For the text-containing cell, return its midpoint in (X, Y) coordinate format. 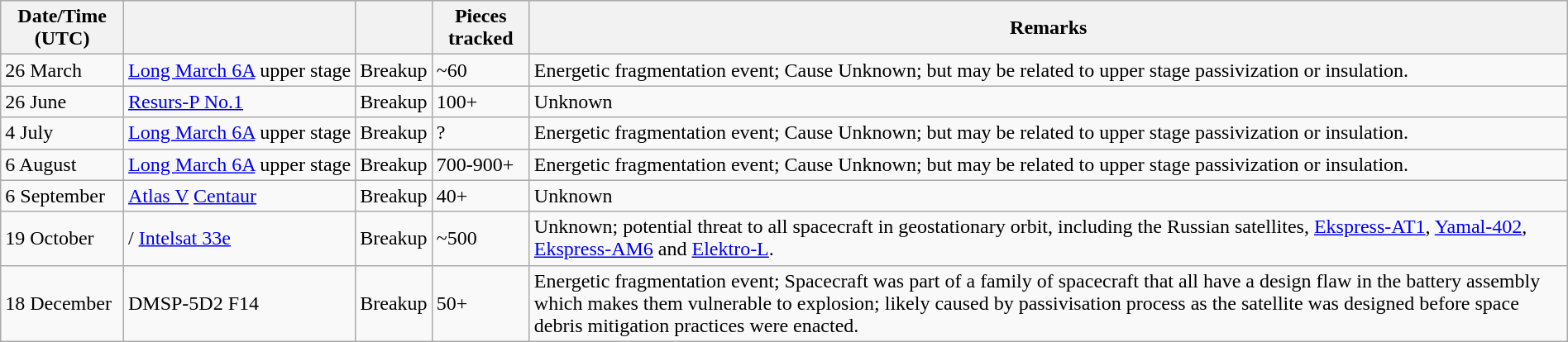
50+ (480, 303)
19 October (63, 238)
Date/Time (UTC) (63, 28)
~500 (480, 238)
~60 (480, 70)
18 December (63, 303)
6 September (63, 196)
26 June (63, 102)
Pieces tracked (480, 28)
Resurs-P No.1 (239, 102)
DMSP-5D2 F14 (239, 303)
40+ (480, 196)
/ Intelsat 33e (239, 238)
? (480, 133)
Atlas V Centaur (239, 196)
4 July (63, 133)
700-900+ (480, 164)
Remarks (1049, 28)
6 August (63, 164)
100+ (480, 102)
26 March (63, 70)
